Find where the given text appears and provide that cell's center as [X, Y] coordinate. 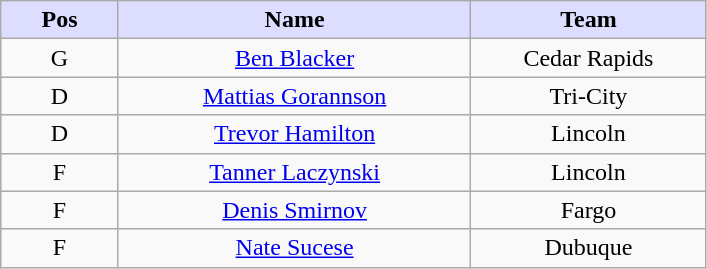
Cedar Rapids [588, 58]
G [60, 58]
Team [588, 20]
Tanner Laczynski [294, 172]
Pos [60, 20]
Mattias Gorannson [294, 96]
Dubuque [588, 248]
Tri-City [588, 96]
Nate Sucese [294, 248]
Denis Smirnov [294, 210]
Trevor Hamilton [294, 134]
Name [294, 20]
Ben Blacker [294, 58]
Fargo [588, 210]
